For the text-containing cell, return its midpoint in (x, y) coordinate format. 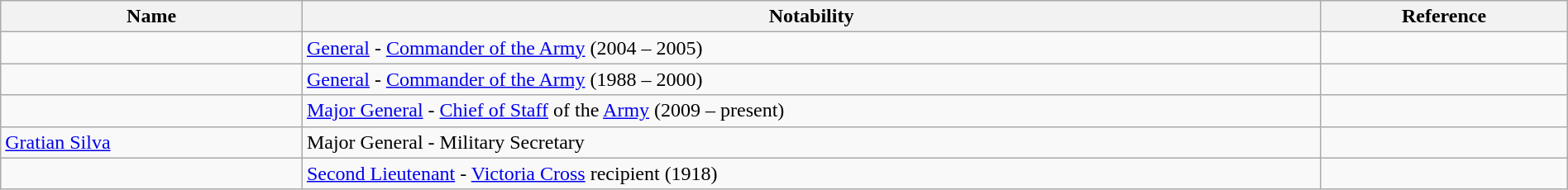
Reference (1444, 17)
Name (152, 17)
Gratian Silva (152, 142)
Notability (810, 17)
Major General - Chief of Staff of the Army (2009 – present) (810, 111)
General - Commander of the Army (1988 – 2000) (810, 79)
General - Commander of the Army (2004 – 2005) (810, 48)
Major General - Military Secretary (810, 142)
Second Lieutenant - Victoria Cross recipient (1918) (810, 173)
